Locate the cell with the specified text and output its (x, y) center coordinate. 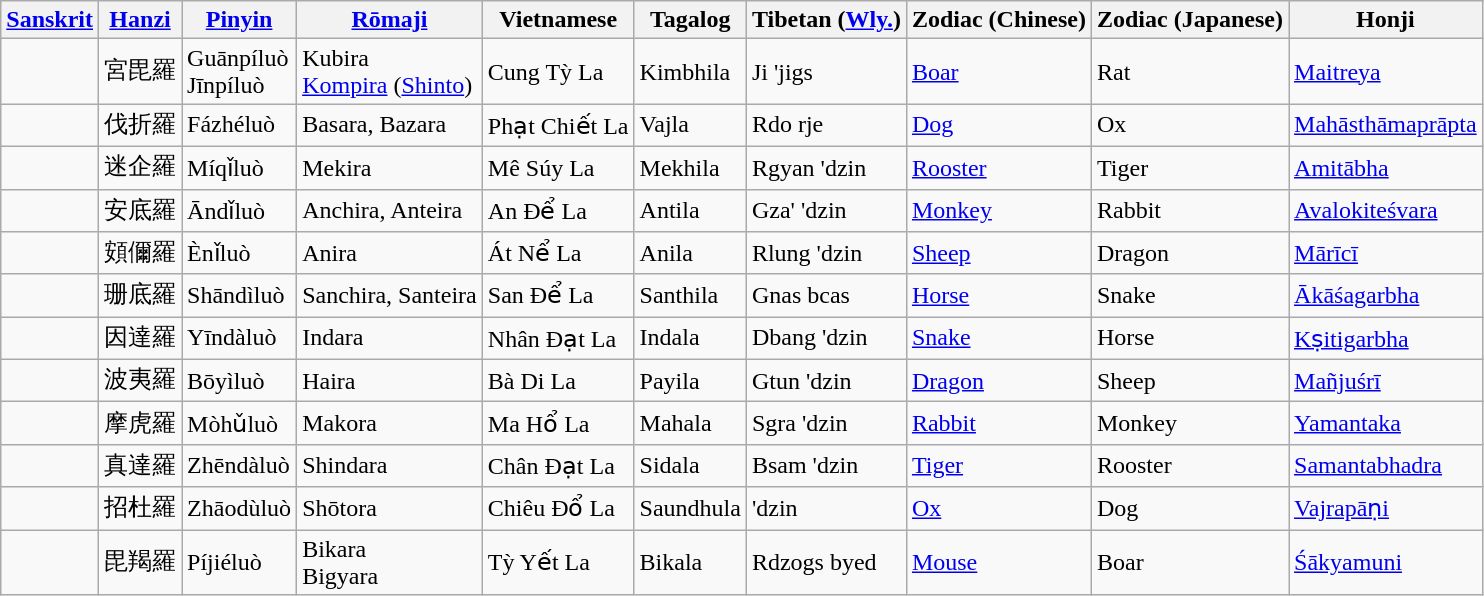
Āndǐluò (240, 210)
Bikala (690, 562)
Zhāodùluò (240, 508)
San Để La (558, 296)
Sgra 'dzin (826, 424)
Ènǐluò (240, 254)
Santhila (690, 296)
Ākāśagarbha (1386, 296)
Maitreya (1386, 72)
因達羅 (140, 338)
Mê Súy La (558, 168)
Bsam 'dzin (826, 466)
Dbang 'dzin (826, 338)
Rdo rje (826, 126)
Hanzi (140, 20)
Rdzogs byed (826, 562)
Bà Di La (558, 380)
Anila (690, 254)
Ma Hổ La (558, 424)
Indara (390, 338)
Payila (690, 380)
Mekhila (690, 168)
KubiraKompira (Shinto) (390, 72)
Nhân Đạt La (558, 338)
Pinyin (240, 20)
Samantabhadra (1386, 466)
Mahala (690, 424)
Cung Tỳ La (558, 72)
Vietnamese (558, 20)
Mekira (390, 168)
Bōyìluò (240, 380)
Rat (1190, 72)
迷企羅 (140, 168)
Sanskrit (50, 20)
Mañjuśrī (1386, 380)
Mòhǔluò (240, 424)
安底羅 (140, 210)
Kṣitigarbha (1386, 338)
真達羅 (140, 466)
波夷羅 (140, 380)
珊底羅 (140, 296)
Píjiéluò (240, 562)
Vajrapāṇi (1386, 508)
Mouse (998, 562)
Rlung 'dzin (826, 254)
Shindara (390, 466)
Yīndàluò (240, 338)
Indala (690, 338)
Fázhéluò (240, 126)
Chiêu Đổ La (558, 508)
宮毘羅 (140, 72)
Shōtora (390, 508)
Mārīcī (1386, 254)
GuānpíluòJīnpíluò (240, 72)
Tibetan (Wly.) (826, 20)
Sanchira, Santeira (390, 296)
Phạt Chiết La (558, 126)
BikaraBigyara (390, 562)
Míqǐluò (240, 168)
Honji (1386, 20)
Zodiac (Japanese) (1190, 20)
Amitābha (1386, 168)
Rgyan 'dzin (826, 168)
Mahāsthāmaprāpta (1386, 126)
An Để La (558, 210)
Avalokiteśvara (1386, 210)
'dzin (826, 508)
伐折羅 (140, 126)
Saundhula (690, 508)
Sidala (690, 466)
Yamantaka (1386, 424)
Chân Đạt La (558, 466)
Makora (390, 424)
Antila (690, 210)
Gnas bcas (826, 296)
Ji 'jigs (826, 72)
Shāndìluò (240, 296)
Śākyamuni (1386, 562)
Vajla (690, 126)
Zodiac (Chinese) (998, 20)
Gtun 'dzin (826, 380)
Anchira, Anteira (390, 210)
Rōmaji (390, 20)
Tagalog (690, 20)
招杜羅 (140, 508)
Kimbhila (690, 72)
Át Nể La (558, 254)
摩虎羅 (140, 424)
Anira (390, 254)
Basara, Bazara (390, 126)
Zhēndàluò (240, 466)
Haira (390, 380)
頞儞羅 (140, 254)
Tỳ Yết La (558, 562)
毘羯羅 (140, 562)
Gza' 'dzin (826, 210)
